Find where the given text appears and provide that cell's center as [X, Y] coordinate. 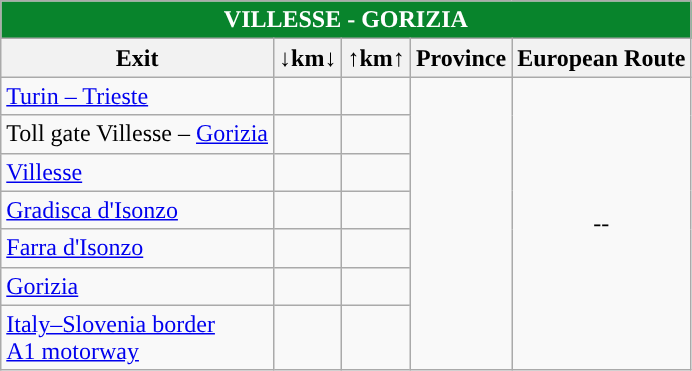
↑km↑ [376, 58]
Toll gate Villesse – Gorizia [138, 134]
↓km↓ [308, 58]
Italy–Slovenia border A1 motorway [138, 338]
Gradisca d'Isonzo [138, 210]
Turin – Trieste [138, 96]
Farra d'Isonzo [138, 248]
Villesse [138, 172]
VILLESSE - GORIZIA [346, 20]
Province [460, 58]
Exit [138, 58]
European Route [602, 58]
-- [602, 224]
Gorizia [138, 286]
